Search for the cell housing the specified text and yield its (X, Y) center coordinate. 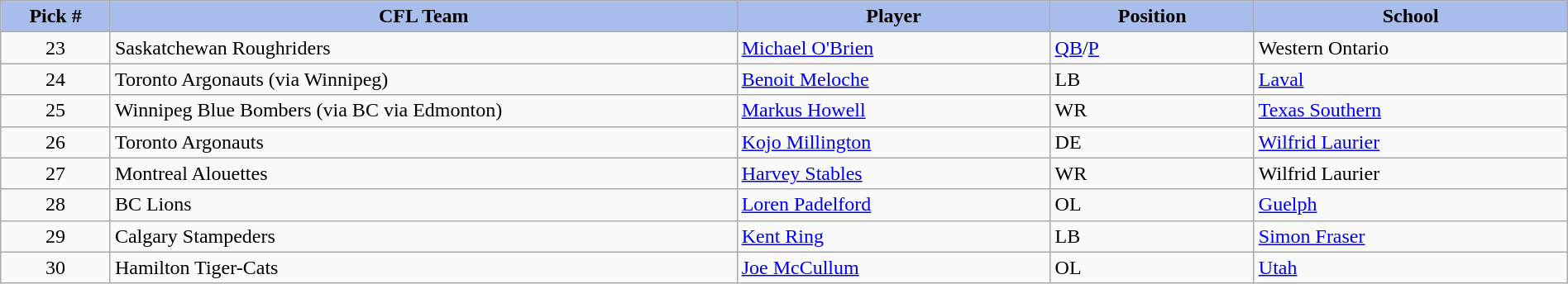
30 (56, 267)
CFL Team (423, 17)
School (1411, 17)
Western Ontario (1411, 48)
Calgary Stampeders (423, 236)
Texas Southern (1411, 111)
Guelph (1411, 205)
Laval (1411, 79)
23 (56, 48)
Toronto Argonauts (423, 142)
Simon Fraser (1411, 236)
Kent Ring (893, 236)
Markus Howell (893, 111)
Benoit Meloche (893, 79)
Winnipeg Blue Bombers (via BC via Edmonton) (423, 111)
Harvey Stables (893, 173)
29 (56, 236)
Saskatchewan Roughriders (423, 48)
Loren Padelford (893, 205)
Montreal Alouettes (423, 173)
24 (56, 79)
Utah (1411, 267)
27 (56, 173)
QB/P (1152, 48)
26 (56, 142)
Player (893, 17)
BC Lions (423, 205)
Hamilton Tiger-Cats (423, 267)
Joe McCullum (893, 267)
Toronto Argonauts (via Winnipeg) (423, 79)
Pick # (56, 17)
Kojo Millington (893, 142)
Michael O'Brien (893, 48)
Position (1152, 17)
28 (56, 205)
25 (56, 111)
DE (1152, 142)
